Pinpoint the cell where the given text exists, returning its (X, Y) midpoint coordinate. 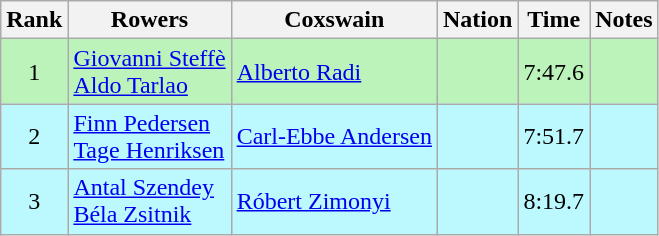
Róbert Zimonyi (334, 202)
Rank (34, 20)
Coxswain (334, 20)
3 (34, 202)
Finn PedersenTage Henriksen (150, 136)
Nation (477, 20)
Antal SzendeyBéla Zsitnik (150, 202)
7:51.7 (554, 136)
Carl-Ebbe Andersen (334, 136)
Alberto Radi (334, 72)
Giovanni SteffèAldo Tarlao (150, 72)
Rowers (150, 20)
2 (34, 136)
Time (554, 20)
Notes (624, 20)
7:47.6 (554, 72)
1 (34, 72)
8:19.7 (554, 202)
